Find where the given text appears and provide that cell's center as [X, Y] coordinate. 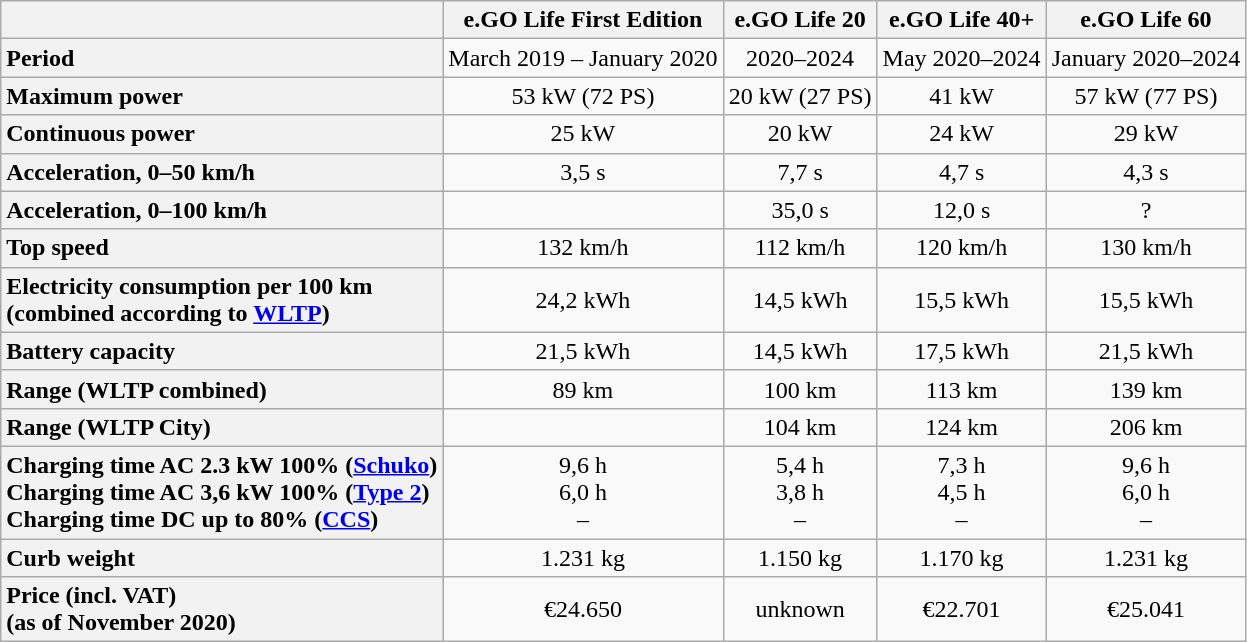
Acceleration, 0–100 km/h [222, 210]
53 kW (72 PS) [583, 96]
25 kW [583, 134]
112 km/h [800, 248]
35,0 s [800, 210]
2020–2024 [800, 58]
4,7 s [962, 172]
€24.650 [583, 610]
113 km [962, 389]
March 2019 – January 2020 [583, 58]
e.GO Life First Edition [583, 20]
120 km/h [962, 248]
January 2020–2024 [1146, 58]
12,0 s [962, 210]
132 km/h [583, 248]
€25.041 [1146, 610]
139 km [1146, 389]
5,4 h3,8 h– [800, 492]
Price (incl. VAT)(as of November 2020) [222, 610]
41 kW [962, 96]
4,3 s [1146, 172]
Electricity consumption per 100 km(combined according to WLTP) [222, 300]
7,3 h4,5 h– [962, 492]
Curb weight [222, 557]
24,2 kWh [583, 300]
Range (WLTP combined) [222, 389]
130 km/h [1146, 248]
Maximum power [222, 96]
206 km [1146, 427]
7,7 s [800, 172]
May 2020–2024 [962, 58]
1.170 kg [962, 557]
Charging time AC 2.3 kW 100% (Schuko)Charging time AC 3,6 kW 100% (Type 2)Charging time DC up to 80% (CCS) [222, 492]
Top speed [222, 248]
89 km [583, 389]
e.GO Life 60 [1146, 20]
104 km [800, 427]
20 kW [800, 134]
Range (WLTP City) [222, 427]
Acceleration, 0–50 km/h [222, 172]
1.150 kg [800, 557]
? [1146, 210]
29 kW [1146, 134]
e.GO Life 40+ [962, 20]
e.GO Life 20 [800, 20]
100 km [800, 389]
17,5 kWh [962, 351]
124 km [962, 427]
20 kW (27 PS) [800, 96]
24 kW [962, 134]
Battery capacity [222, 351]
Continuous power [222, 134]
Period [222, 58]
57 kW (77 PS) [1146, 96]
3,5 s [583, 172]
€22.701 [962, 610]
unknown [800, 610]
